Find where the given text appears and provide that cell's center as (X, Y) coordinate. 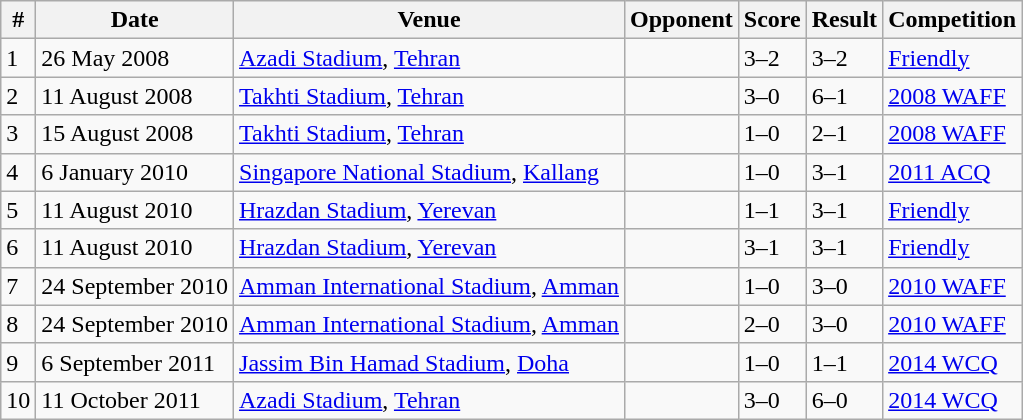
Competition (952, 20)
2–1 (844, 134)
Opponent (682, 20)
11 August 2008 (135, 96)
2–0 (772, 324)
6 September 2011 (135, 362)
6 (18, 248)
6–0 (844, 400)
26 May 2008 (135, 58)
Venue (430, 20)
Jassim Bin Hamad Stadium, Doha (430, 362)
9 (18, 362)
5 (18, 210)
6 January 2010 (135, 172)
Date (135, 20)
Score (772, 20)
11 October 2011 (135, 400)
2 (18, 96)
8 (18, 324)
1 (18, 58)
2011 ACQ (952, 172)
Result (844, 20)
# (18, 20)
6–1 (844, 96)
7 (18, 286)
10 (18, 400)
Singapore National Stadium, Kallang (430, 172)
3 (18, 134)
15 August 2008 (135, 134)
4 (18, 172)
